Pinpoint the cell where the given text exists, returning its [x, y] midpoint coordinate. 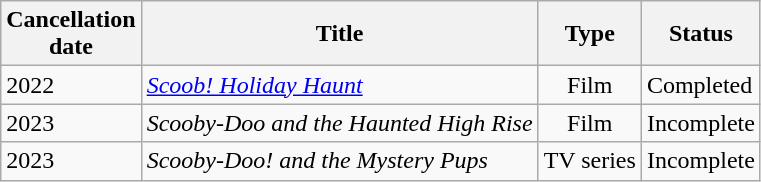
Type [590, 34]
Scoob! Holiday Haunt [340, 85]
Status [700, 34]
Cancellationdate [71, 34]
Completed [700, 85]
TV series [590, 161]
Title [340, 34]
2022 [71, 85]
Scooby-Doo! and the Mystery Pups [340, 161]
Scooby-Doo and the Haunted High Rise [340, 123]
